Provide the (x, y) coordinate of the cell's center where the given text is located.  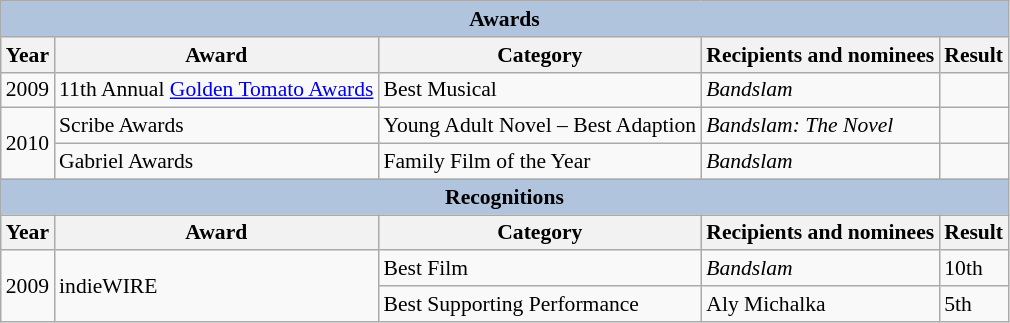
Gabriel Awards (216, 162)
Family Film of the Year (540, 162)
Best Musical (540, 90)
2010 (28, 144)
Recognitions (504, 197)
Young Adult Novel – Best Adaption (540, 126)
Awards (504, 19)
Scribe Awards (216, 126)
Best Supporting Performance (540, 304)
Best Film (540, 269)
Aly Michalka (820, 304)
10th (974, 269)
indieWIRE (216, 286)
Bandslam: The Novel (820, 126)
11th Annual Golden Tomato Awards (216, 90)
5th (974, 304)
